Provide the [x, y] coordinate of the cell's center where the given text is located.  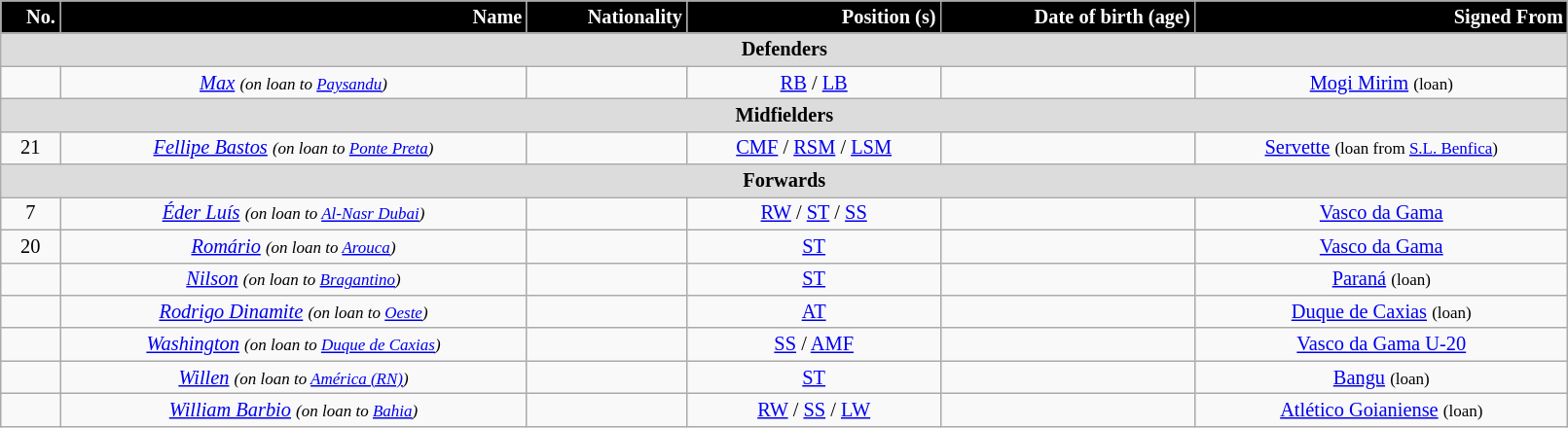
Name [294, 17]
Fellipe Bastos (on loan to Ponte Preta) [294, 148]
RW / SS / LW [814, 410]
Mogi Mirim (loan) [1382, 83]
21 [31, 148]
SS / AMF [814, 344]
AT [814, 311]
Bangu (loan) [1382, 377]
Romário (on loan to Arouca) [294, 246]
RB / LB [814, 83]
20 [31, 246]
Signed From [1382, 17]
No. [31, 17]
CMF / RSM / LSM [814, 148]
William Barbio (on loan to Bahia) [294, 410]
Max (on loan to Paysandu) [294, 83]
Rodrigo Dinamite (on loan to Oeste) [294, 311]
Servette (loan from S.L. Benfica) [1382, 148]
Nilson (on loan to Bragantino) [294, 279]
Vasco da Gama U-20 [1382, 344]
Paraná (loan) [1382, 279]
Washington (on loan to Duque de Caxias) [294, 344]
7 [31, 213]
Forwards [784, 181]
Defenders [784, 50]
Willen (on loan to América (RN)) [294, 377]
Nationality [607, 17]
Atlético Goianiense (loan) [1382, 410]
Position (s) [814, 17]
Éder Luís (on loan to Al-Nasr Dubai) [294, 213]
Date of birth (age) [1067, 17]
Duque de Caxias (loan) [1382, 311]
RW / ST / SS [814, 213]
Midfielders [784, 115]
